Detect which cell encompasses the target text, then output its [X, Y] center coordinate. 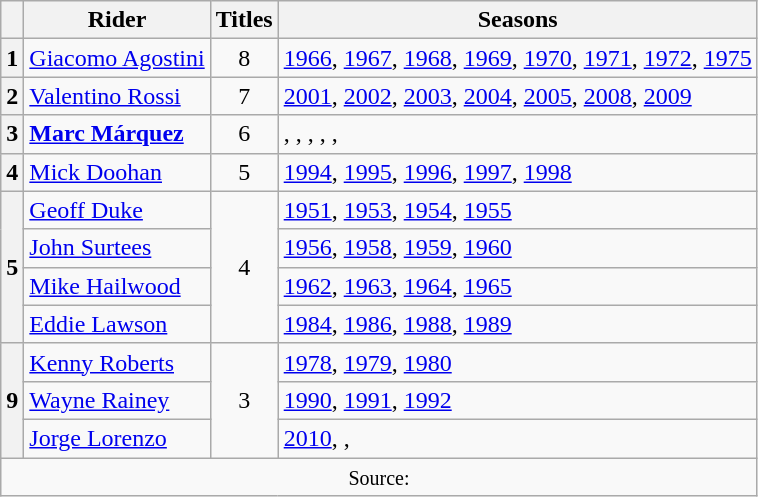
2010, , [518, 438]
1956, 1958, 1959, 1960 [518, 248]
John Surtees [117, 248]
Rider [117, 20]
1984, 1986, 1988, 1989 [518, 324]
9 [12, 400]
6 [244, 134]
Wayne Rainey [117, 400]
1 [12, 58]
Source: [379, 477]
1994, 1995, 1996, 1997, 1998 [518, 172]
Kenny Roberts [117, 362]
8 [244, 58]
1990, 1991, 1992 [518, 400]
Seasons [518, 20]
Mike Hailwood [117, 286]
2001, 2002, 2003, 2004, 2005, 2008, 2009 [518, 96]
Geoff Duke [117, 210]
1966, 1967, 1968, 1969, 1970, 1971, 1972, 1975 [518, 58]
Valentino Rossi [117, 96]
Mick Doohan [117, 172]
1951, 1953, 1954, 1955 [518, 210]
, , , , , [518, 134]
Eddie Lawson [117, 324]
1962, 1963, 1964, 1965 [518, 286]
Jorge Lorenzo [117, 438]
7 [244, 96]
Titles [244, 20]
1978, 1979, 1980 [518, 362]
2 [12, 96]
Marc Márquez [117, 134]
Giacomo Agostini [117, 58]
